Output the [x, y] coordinate of the center of the cell containing the given text.  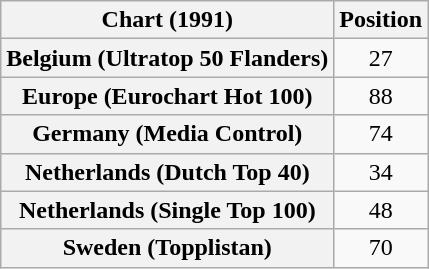
Belgium (Ultratop 50 Flanders) [168, 58]
88 [381, 96]
Netherlands (Single Top 100) [168, 210]
Sweden (Topplistan) [168, 248]
Position [381, 20]
Europe (Eurochart Hot 100) [168, 96]
48 [381, 210]
70 [381, 248]
34 [381, 172]
27 [381, 58]
Netherlands (Dutch Top 40) [168, 172]
Germany (Media Control) [168, 134]
Chart (1991) [168, 20]
74 [381, 134]
